Locate the cell with the specified text and output its [x, y] center coordinate. 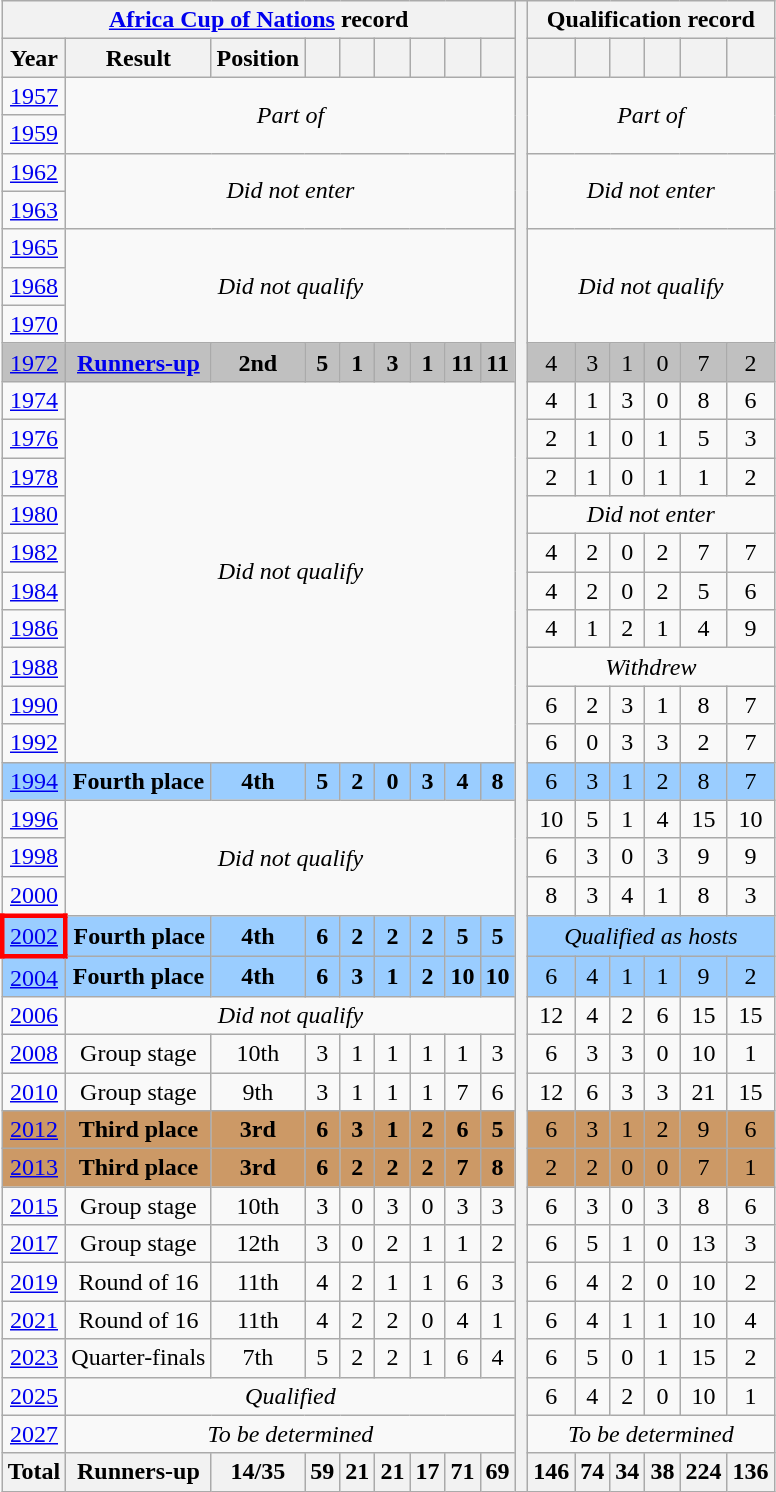
34 [628, 1472]
1982 [34, 553]
1978 [34, 477]
69 [498, 1472]
2000 [34, 896]
1986 [34, 629]
1980 [34, 515]
1988 [34, 667]
9th [258, 1091]
1996 [34, 819]
14/35 [258, 1472]
59 [322, 1472]
1992 [34, 743]
17 [428, 1472]
Africa Cup of Nations record [258, 20]
1974 [34, 400]
2008 [34, 1053]
224 [704, 1472]
13 [704, 1244]
2017 [34, 1244]
1984 [34, 591]
2nd [258, 362]
2025 [34, 1396]
Qualified [290, 1396]
1976 [34, 438]
136 [750, 1472]
2012 [34, 1130]
2019 [34, 1282]
1998 [34, 857]
38 [662, 1472]
1963 [34, 210]
Withdrew [651, 667]
Position [258, 58]
Qualification record [651, 20]
Result [138, 58]
12th [258, 1244]
7th [258, 1358]
146 [552, 1472]
74 [592, 1472]
1968 [34, 286]
1972 [34, 362]
1990 [34, 705]
Quarter-finals [138, 1358]
1994 [34, 781]
2015 [34, 1206]
2004 [34, 977]
71 [462, 1472]
1957 [34, 96]
2027 [34, 1434]
1970 [34, 324]
2002 [34, 936]
Year [34, 58]
2013 [34, 1168]
Qualified as hosts [651, 936]
Total [34, 1472]
2010 [34, 1091]
1965 [34, 248]
2021 [34, 1320]
2006 [34, 1015]
1959 [34, 134]
2023 [34, 1358]
1962 [34, 172]
